Scan for the cell matching the given text and deliver its [x, y] coordinate at center. 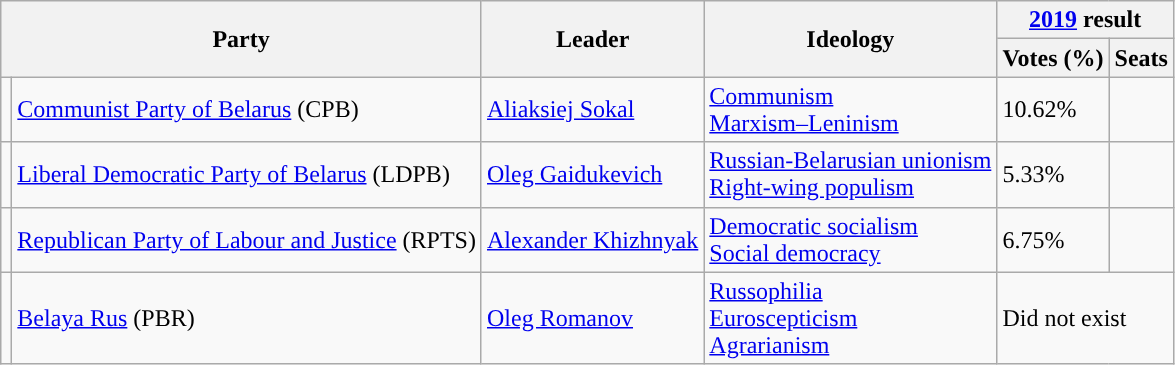
Liberal Democratic Party of Belarus (LDPB) [247, 174]
Ideology [850, 39]
Oleg Romanov [592, 318]
10.62% [1053, 110]
Alexander Khizhnyak [592, 240]
Votes (%) [1053, 58]
Aliaksiej Sokal [592, 110]
Leader [592, 39]
Belaya Rus (PBR) [247, 318]
Party [242, 39]
5.33% [1053, 174]
RussophiliaEuroscepticismAgrarianism [850, 318]
Russian-Belarusian unionismRight-wing populism [850, 174]
Democratic socialismSocial democracy [850, 240]
6.75% [1053, 240]
CommunismMarxism–Leninism [850, 110]
Communist Party of Belarus (CPB) [247, 110]
Did not exist [1086, 318]
2019 result [1086, 20]
Seats [1141, 58]
Oleg Gaidukevich [592, 174]
Republican Party of Labour and Justice (RPTS) [247, 240]
